Locate the cell with the specified text and output its (X, Y) center coordinate. 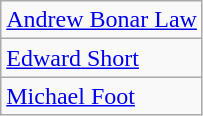
Michael Foot (102, 96)
Edward Short (102, 58)
Andrew Bonar Law (102, 20)
